Identify which cell holds the provided text, then report its (x, y) central coordinate. 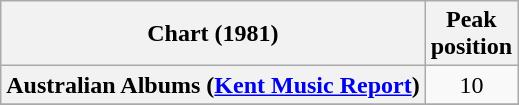
Chart (1981) (213, 34)
10 (471, 85)
Peakposition (471, 34)
Australian Albums (Kent Music Report) (213, 85)
